For the text-containing cell, return its midpoint in [X, Y] coordinate format. 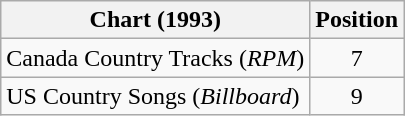
7 [357, 58]
Chart (1993) [156, 20]
9 [357, 96]
Position [357, 20]
Canada Country Tracks (RPM) [156, 58]
US Country Songs (Billboard) [156, 96]
